Capture the cell that displays the provided text and extract its (x, y) central coordinate. 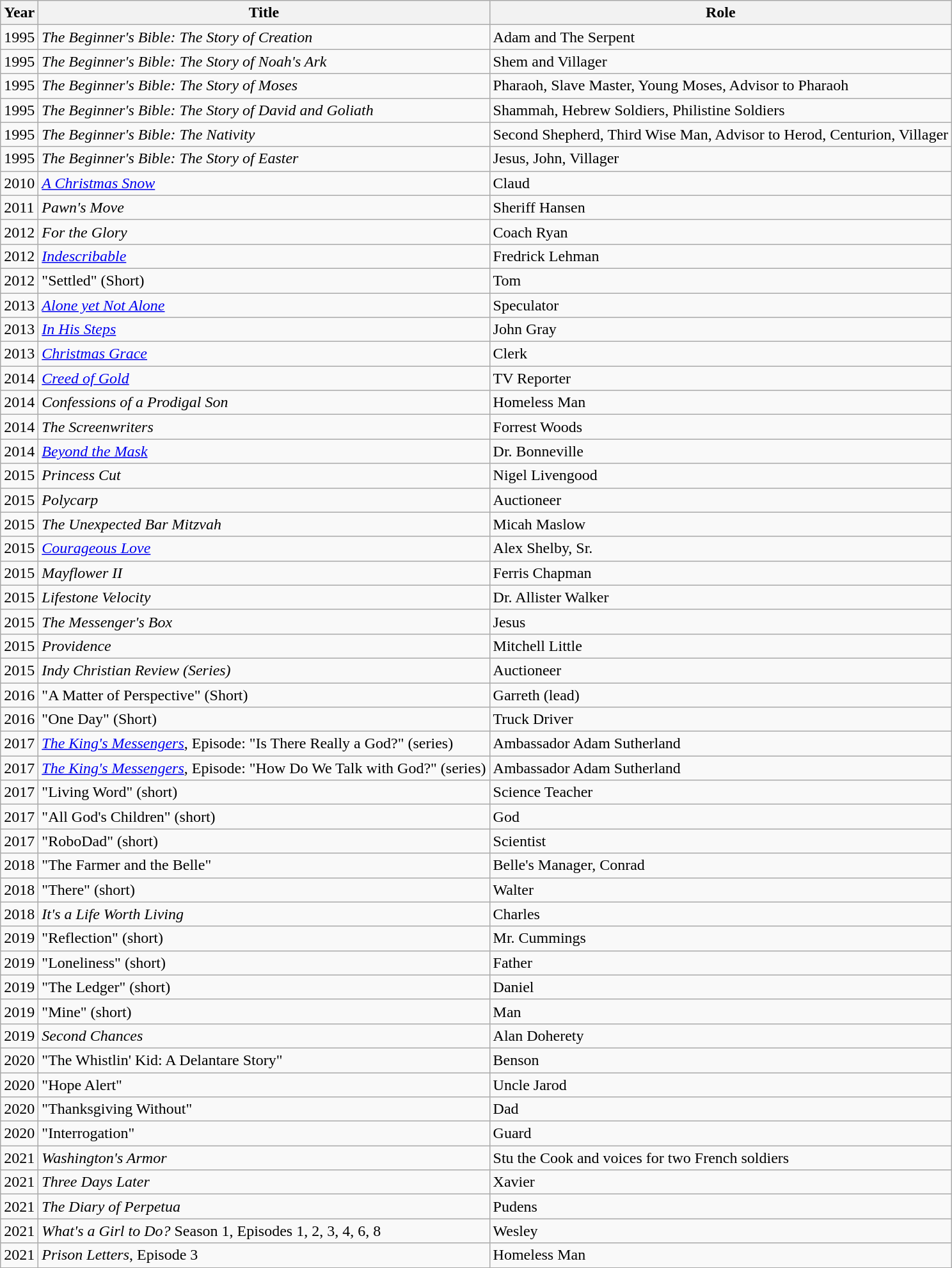
Benson (720, 1060)
Pharaoh, Slave Master, Young Moses, Advisor to Pharaoh (720, 86)
Dr. Bonneville (720, 451)
The Beginner's Bible: The Story of Moses (264, 86)
Alone yet Not Alone (264, 305)
Year (19, 13)
Lifestone Velocity (264, 597)
"Settled" (Short) (264, 280)
The Beginner's Bible: The Nativity (264, 134)
Christmas Grace (264, 354)
Role (720, 13)
The Diary of Perpetua (264, 1207)
Second Shepherd, Third Wise Man, Advisor to Herod, Centurion, Villager (720, 134)
"There" (short) (264, 890)
The Screenwriters (264, 427)
Beyond the Mask (264, 451)
God (720, 817)
The Beginner's Bible: The Story of Easter (264, 159)
Adam and The Serpent (720, 37)
TV Reporter (720, 378)
The Messenger's Box (264, 622)
The Beginner's Bible: The Story of Creation (264, 37)
Shem and Villager (720, 61)
Man (720, 1011)
Uncle Jarod (720, 1085)
"The Ledger" (short) (264, 987)
For the Glory (264, 232)
Mr. Cummings (720, 938)
Indescribable (264, 256)
Dr. Allister Walker (720, 597)
Creed of Gold (264, 378)
Truck Driver (720, 719)
Claud (720, 183)
What's a Girl to Do? Season 1, Episodes 1, 2, 3, 4, 6, 8 (264, 1231)
Walter (720, 890)
Confessions of a Prodigal Son (264, 403)
Pudens (720, 1207)
Father (720, 963)
Courageous Love (264, 549)
Charles (720, 914)
"Living Word" (short) (264, 792)
Clerk (720, 354)
"The Farmer and the Belle" (264, 865)
Prison Letters, Episode 3 (264, 1255)
Washington's Armor (264, 1158)
"All God's Children" (short) (264, 817)
Dad (720, 1109)
Daniel (720, 987)
Fredrick Lehman (720, 256)
A Christmas Snow (264, 183)
Shammah, Hebrew Soldiers, Philistine Soldiers (720, 110)
Ferris Chapman (720, 573)
Providence (264, 646)
Science Teacher (720, 792)
It's a Life Worth Living (264, 914)
The Unexpected Bar Mitzvah (264, 524)
2010 (19, 183)
2011 (19, 207)
Second Chances (264, 1036)
Jesus, John, Villager (720, 159)
Sheriff Hansen (720, 207)
"RoboDad" (short) (264, 841)
John Gray (720, 330)
Title (264, 13)
Princess Cut (264, 476)
Belle's Manager, Conrad (720, 865)
"Hope Alert" (264, 1085)
Wesley (720, 1231)
"Thanksgiving Without" (264, 1109)
The Beginner's Bible: The Story of David and Goliath (264, 110)
"Reflection" (short) (264, 938)
Coach Ryan (720, 232)
"The Whistlin' Kid: A Delantare Story" (264, 1060)
Tom (720, 280)
Indy Christian Review (Series) (264, 670)
"Mine" (short) (264, 1011)
Forrest Woods (720, 427)
Scientist (720, 841)
Garreth (lead) (720, 694)
Mitchell Little (720, 646)
Alan Doherety (720, 1036)
"One Day" (Short) (264, 719)
Jesus (720, 622)
The King's Messengers, Episode: "Is There Really a God?" (series) (264, 744)
Stu the Cook and voices for two French soldiers (720, 1158)
In His Steps (264, 330)
The King's Messengers, Episode: "How Do We Talk with God?" (series) (264, 768)
Speculator (720, 305)
"Loneliness" (short) (264, 963)
Three Days Later (264, 1182)
Mayflower II (264, 573)
Pawn's Move (264, 207)
Nigel Livengood (720, 476)
Alex Shelby, Sr. (720, 549)
"Interrogation" (264, 1134)
Micah Maslow (720, 524)
"A Matter of Perspective" (Short) (264, 694)
The Beginner's Bible: The Story of Noah's Ark (264, 61)
Polycarp (264, 500)
Xavier (720, 1182)
Guard (720, 1134)
